Find where the given text appears and provide that cell's center as (x, y) coordinate. 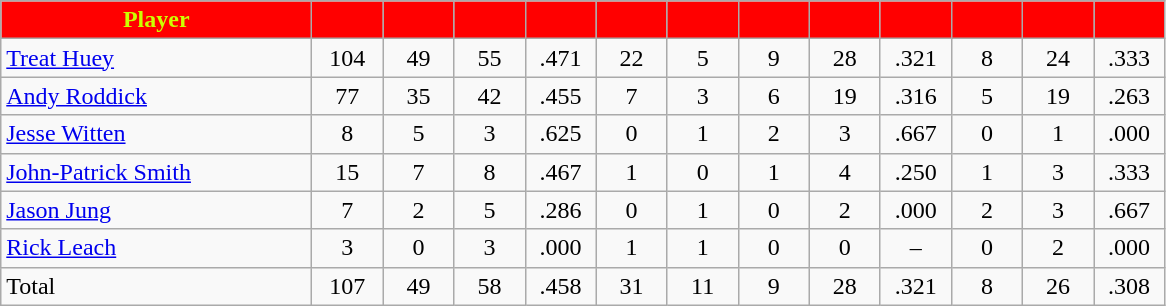
77 (348, 96)
15 (348, 172)
26 (1058, 286)
.316 (916, 96)
.286 (560, 210)
Jesse Witten (156, 134)
.250 (916, 172)
Jason Jung (156, 210)
6 (774, 96)
.308 (1130, 286)
4 (844, 172)
107 (348, 286)
Total (156, 286)
35 (418, 96)
55 (490, 58)
.467 (560, 172)
– (916, 248)
John-Patrick Smith (156, 172)
.471 (560, 58)
Player (156, 20)
.455 (560, 96)
31 (632, 286)
.458 (560, 286)
Rick Leach (156, 248)
Andy Roddick (156, 96)
58 (490, 286)
11 (702, 286)
104 (348, 58)
.263 (1130, 96)
.625 (560, 134)
24 (1058, 58)
Treat Huey (156, 58)
42 (490, 96)
22 (632, 58)
